Capture the cell that displays the provided text and extract its (X, Y) central coordinate. 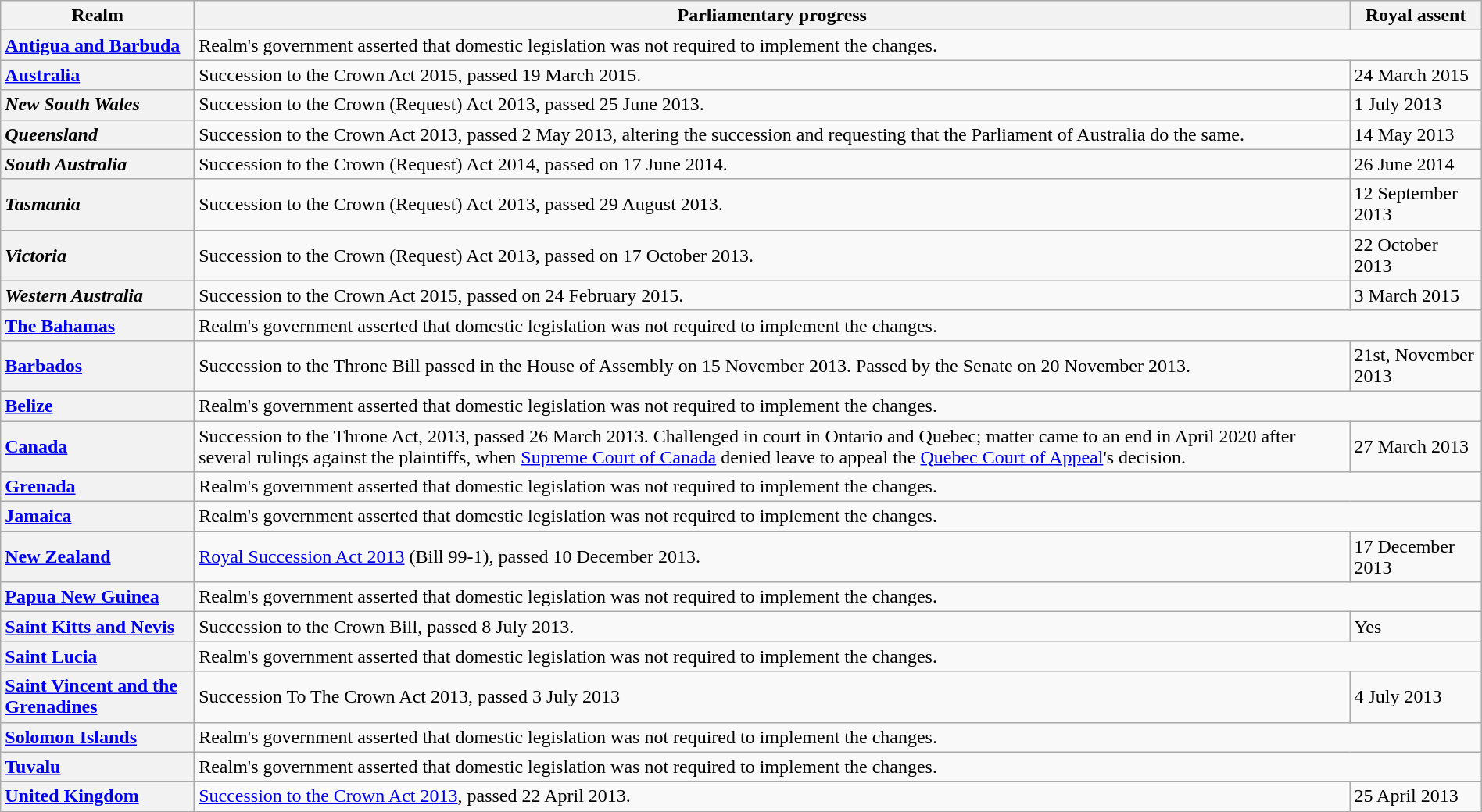
Succession to the Crown Act 2013, passed 22 April 2013. (772, 796)
Saint Vincent and the Grenadines (98, 697)
Papua New Guinea (98, 597)
Barbados (98, 366)
Succession to the Crown (Request) Act 2013, passed 29 August 2013. (772, 205)
Western Australia (98, 295)
Succession to the Crown (Request) Act 2013, passed on 17 October 2013. (772, 255)
Succession to the Crown Bill, passed 8 July 2013. (772, 627)
22 October 2013 (1416, 255)
Succession to the Crown (Request) Act 2013, passed 25 June 2013. (772, 105)
25 April 2013 (1416, 796)
Succession to the Crown (Request) Act 2014, passed on 17 June 2014. (772, 164)
Succession To The Crown Act 2013, passed 3 July 2013 (772, 697)
Realm (98, 16)
Saint Kitts and Nevis (98, 627)
26 June 2014 (1416, 164)
South Australia (98, 164)
12 September 2013 (1416, 205)
Succession to the Crown Act 2013, passed 2 May 2013, altering the succession and requesting that the Parliament of Australia do the same. (772, 134)
Succession to the Crown Act 2015, passed on 24 February 2015. (772, 295)
Australia (98, 75)
17 December 2013 (1416, 556)
21st, November 2013 (1416, 366)
4 July 2013 (1416, 697)
Tasmania (98, 205)
Succession to the Crown Act 2015, passed 19 March 2015. (772, 75)
Queensland (98, 134)
Solomon Islands (98, 737)
14 May 2013 (1416, 134)
Grenada (98, 487)
Canada (98, 445)
New Zealand (98, 556)
Royal assent (1416, 16)
3 March 2015 (1416, 295)
Tuvalu (98, 767)
Antigua and Barbuda (98, 45)
New South Wales (98, 105)
Jamaica (98, 517)
Succession to the Throne Bill passed in the House of Assembly on 15 November 2013. Passed by the Senate on 20 November 2013. (772, 366)
United Kingdom (98, 796)
Yes (1416, 627)
Royal Succession Act 2013 (Bill 99-1), passed 10 December 2013. (772, 556)
The Bahamas (98, 325)
Parliamentary progress (772, 16)
24 March 2015 (1416, 75)
27 March 2013 (1416, 445)
Victoria (98, 255)
1 July 2013 (1416, 105)
Saint Lucia (98, 656)
Belize (98, 406)
